Return the [x, y] coordinate for the center point of the cell that contains the specified text.  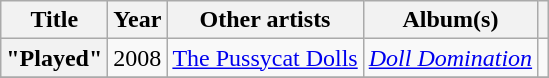
"Played" [54, 58]
Year [138, 20]
Doll Domination [450, 58]
Album(s) [450, 20]
Title [54, 20]
Other artists [265, 20]
2008 [138, 58]
The Pussycat Dolls [265, 58]
